Scan for the cell matching the given text and deliver its [X, Y] coordinate at center. 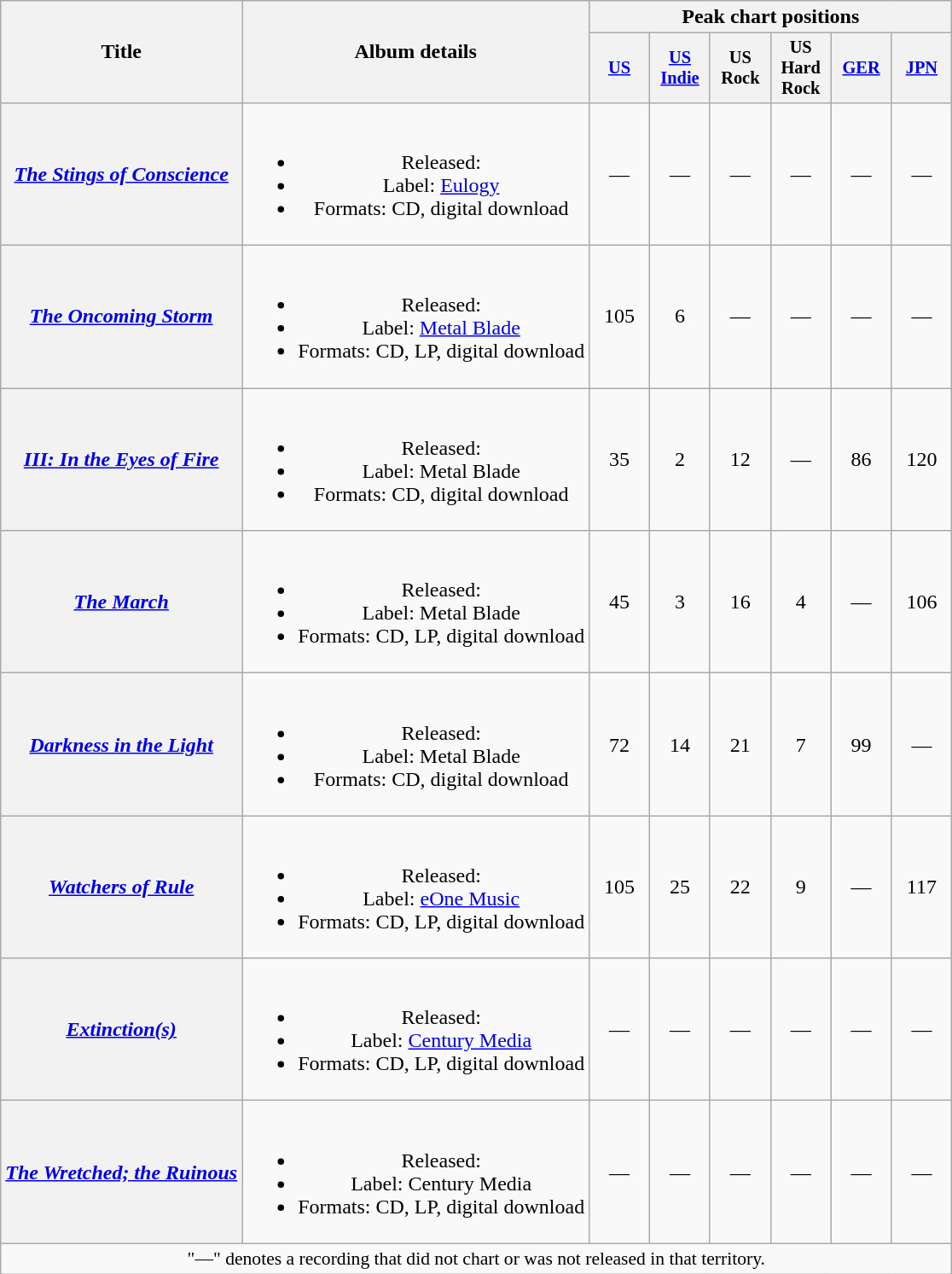
117 [921, 887]
16 [740, 602]
Released: Label: EulogyFormats: CD, digital download [416, 174]
The Stings of Conscience [121, 174]
"—" denotes a recording that did not chart or was not released in that territory. [476, 1259]
Peak chart positions [771, 17]
The Oncoming Storm [121, 317]
Title [121, 52]
25 [681, 887]
The March [121, 602]
45 [619, 602]
7 [800, 744]
6 [681, 317]
14 [681, 744]
86 [862, 459]
3 [681, 602]
Album details [416, 52]
US [619, 68]
USRock [740, 68]
12 [740, 459]
21 [740, 744]
USHardRock [800, 68]
120 [921, 459]
USIndie [681, 68]
Darkness in the Light [121, 744]
The Wretched; the Ruinous [121, 1172]
99 [862, 744]
4 [800, 602]
Watchers of Rule [121, 887]
GER [862, 68]
Extinction(s) [121, 1029]
35 [619, 459]
JPN [921, 68]
22 [740, 887]
72 [619, 744]
9 [800, 887]
III: In the Eyes of Fire [121, 459]
Released: Label: eOne MusicFormats: CD, LP, digital download [416, 887]
106 [921, 602]
2 [681, 459]
